Capture the cell that displays the provided text and extract its [x, y] central coordinate. 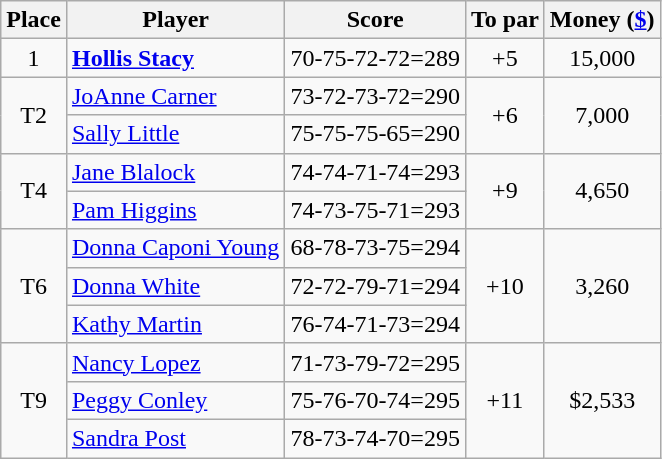
+5 [504, 58]
3,260 [602, 286]
+6 [504, 115]
T6 [34, 286]
T4 [34, 191]
+11 [504, 400]
76-74-71-73=294 [376, 324]
Sandra Post [175, 438]
+9 [504, 191]
Player [175, 20]
70-75-72-72=289 [376, 58]
Pam Higgins [175, 210]
Nancy Lopez [175, 362]
15,000 [602, 58]
75-76-70-74=295 [376, 400]
$2,533 [602, 400]
Donna Caponi Young [175, 248]
T2 [34, 115]
Money ($) [602, 20]
74-74-71-74=293 [376, 172]
71-73-79-72=295 [376, 362]
75-75-75-65=290 [376, 134]
Score [376, 20]
Place [34, 20]
Donna White [175, 286]
68-78-73-75=294 [376, 248]
Sally Little [175, 134]
T9 [34, 400]
Jane Blalock [175, 172]
7,000 [602, 115]
To par [504, 20]
Peggy Conley [175, 400]
72-72-79-71=294 [376, 286]
78-73-74-70=295 [376, 438]
Hollis Stacy [175, 58]
Kathy Martin [175, 324]
1 [34, 58]
73-72-73-72=290 [376, 96]
+10 [504, 286]
4,650 [602, 191]
JoAnne Carner [175, 96]
74-73-75-71=293 [376, 210]
